Determine the [x, y] coordinate at the center of the cell enclosing the given text.  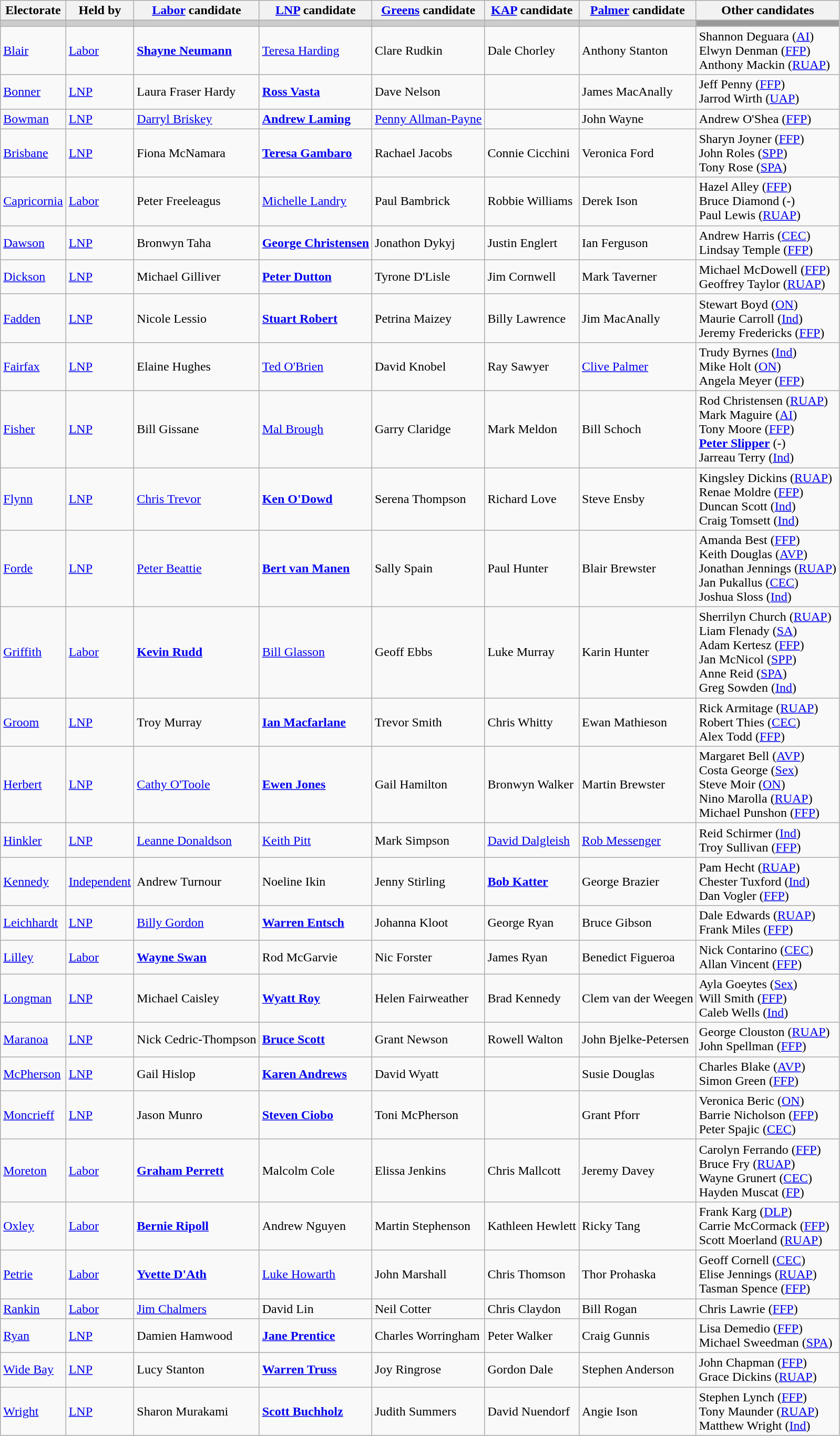
Jeff Penny (FFP) Jarrod Wirth (UAP) [767, 91]
Nick Contarino (CEC) Allan Vincent (FFP) [767, 957]
Andrew Turnour [197, 881]
Ewen Jones [315, 785]
Held by [100, 11]
Shannon Deguara (AI) Elwyn Denman (FFP) Anthony Mackin (RUAP) [767, 50]
Palmer candidate [638, 11]
Noeline Ikin [315, 881]
John Wayne [638, 119]
Ryan [33, 1336]
Peter Beattie [197, 569]
Rod McGarvie [315, 957]
Michael Caisley [197, 998]
Ross Vasta [315, 91]
Garry Claridge [428, 429]
Chris Whitty [532, 722]
Nick Cedric-Thompson [197, 1040]
Jeremy Davey [638, 1170]
Gail Hamilton [428, 785]
Joy Ringrose [428, 1370]
Teresa Harding [315, 50]
Wyatt Roy [315, 998]
Fiona McNamara [197, 153]
David Knobel [428, 366]
Neil Cotter [428, 1308]
Richard Love [532, 499]
Bert van Manen [315, 569]
Bill Rogan [638, 1308]
Elissa Jenkins [428, 1170]
Rachael Jacobs [428, 153]
George Christensen [315, 243]
John Chapman (FFP) Grace Dickins (RUAP) [767, 1370]
Jim Cornwell [532, 276]
Brisbane [33, 153]
John Marshall [428, 1274]
Ricky Tang [638, 1226]
Rob Messenger [638, 840]
Laura Fraser Hardy [197, 91]
Andrew Laming [315, 119]
Maranoa [33, 1040]
Dave Nelson [428, 91]
Mark Taverner [638, 276]
Other candidates [767, 11]
Bill Glasson [315, 653]
Independent [100, 881]
Ken O'Dowd [315, 499]
Billy Lawrence [532, 318]
Bronwyn Taha [197, 243]
Michael Gilliver [197, 276]
Groom [33, 722]
Derek Ison [638, 201]
George Brazier [638, 881]
Keith Pitt [315, 840]
Bill Gissane [197, 429]
Andrew Nguyen [315, 1226]
David Wyatt [428, 1073]
Grant Pforr [638, 1115]
Geoff Cornell (CEC) Elise Jennings (RUAP) Tasman Spence (FFP) [767, 1274]
Fairfax [33, 366]
Scott Buchholz [315, 1411]
Rod Christensen (RUAP) Mark Maguire (AI) Tony Moore (FFP) Peter Slipper (-) Jarreau Terry (Ind) [767, 429]
Bruce Scott [315, 1040]
Petrie [33, 1274]
Peter Freeleagus [197, 201]
Ian Macfarlane [315, 722]
Clare Rudkin [428, 50]
Paul Hunter [532, 569]
Greens candidate [428, 11]
Amanda Best (FFP) Keith Douglas (AVP) Jonathan Jennings (RUAP) Jan Pukallus (CEC) Joshua Sloss (Ind) [767, 569]
Mark Meldon [532, 429]
Herbert [33, 785]
Charles Worringham [428, 1336]
John Bjelke-Petersen [638, 1040]
Stephen Lynch (FFP) Tony Maunder (RUAP) Matthew Wright (Ind) [767, 1411]
Fisher [33, 429]
Johanna Kloot [428, 923]
James MacAnally [638, 91]
Bill Schoch [638, 429]
Thor Prohaska [638, 1274]
Sherrilyn Church (RUAP) Liam Flenady (SA) Adam Kertesz (FFP) Jan McNicol (SPP) Anne Reid (SPA) Greg Sowden (Ind) [767, 653]
Wayne Swan [197, 957]
Carolyn Ferrando (FFP) Bruce Fry (RUAP) Wayne Grunert (CEC) Hayden Muscat (FP) [767, 1170]
Graham Perrett [197, 1170]
David Nuendorf [532, 1411]
Jim Chalmers [197, 1308]
Leichhardt [33, 923]
Tyrone D'Lisle [428, 276]
Geoff Ebbs [428, 653]
Steven Ciobo [315, 1115]
Martin Stephenson [428, 1226]
Connie Cicchini [532, 153]
Longman [33, 998]
George Ryan [532, 923]
Elaine Hughes [197, 366]
Craig Gunnis [638, 1336]
Clive Palmer [638, 366]
Shayne Neumann [197, 50]
Margaret Bell (AVP) Costa George (Sex) Steve Moir (ON) Nino Marolla (RUAP) Michael Punshon (FFP) [767, 785]
Moncrieff [33, 1115]
Lucy Stanton [197, 1370]
Judith Summers [428, 1411]
Stewart Boyd (ON) Maurie Carroll (Ind) Jeremy Fredericks (FFP) [767, 318]
Fadden [33, 318]
Darryl Briskey [197, 119]
Sally Spain [428, 569]
Bruce Gibson [638, 923]
Dickson [33, 276]
Hinkler [33, 840]
Brad Kennedy [532, 998]
Michelle Landry [315, 201]
Chris Thomson [532, 1274]
Damien Hamwood [197, 1336]
Griffith [33, 653]
Bronwyn Walker [532, 785]
Bonner [33, 91]
KAP candidate [532, 11]
Troy Murray [197, 722]
Hazel Alley (FFP) Bruce Diamond (-) Paul Lewis (RUAP) [767, 201]
Anthony Stanton [638, 50]
Malcolm Cole [315, 1170]
Peter Walker [532, 1336]
Penny Allman-Payne [428, 119]
Ayla Goeytes (Sex) Will Smith (FFP) Caleb Wells (Ind) [767, 998]
Jenny Stirling [428, 881]
Ewan Mathieson [638, 722]
Jason Munro [197, 1115]
Ian Ferguson [638, 243]
Rick Armitage (RUAP) Robert Thies (CEC) Alex Todd (FFP) [767, 722]
Jonathon Dykyj [428, 243]
Chris Lawrie (FFP) [767, 1308]
Karin Hunter [638, 653]
Justin Englert [532, 243]
Forde [33, 569]
Labor candidate [197, 11]
Martin Brewster [638, 785]
Blair [33, 50]
Benedict Figueroa [638, 957]
Kevin Rudd [197, 653]
Teresa Gambaro [315, 153]
Reid Schirmer (Ind) Troy Sullivan (FFP) [767, 840]
Andrew O'Shea (FFP) [767, 119]
Dale Edwards (RUAP) Frank Miles (FFP) [767, 923]
Luke Murray [532, 653]
Blair Brewster [638, 569]
Andrew Harris (CEC) Lindsay Temple (FFP) [767, 243]
David Lin [315, 1308]
Oxley [33, 1226]
Ray Sawyer [532, 366]
Gail Hislop [197, 1073]
Lilley [33, 957]
Wide Bay [33, 1370]
Wright [33, 1411]
Bob Katter [532, 881]
Clem van der Weegen [638, 998]
Frank Karg (DLP) Carrie McCormack (FFP) Scott Moerland (RUAP) [767, 1226]
Karen Andrews [315, 1073]
Michael McDowell (FFP) Geoffrey Taylor (RUAP) [767, 276]
Luke Howarth [315, 1274]
Jim MacAnally [638, 318]
Gordon Dale [532, 1370]
Flynn [33, 499]
Serena Thompson [428, 499]
Charles Blake (AVP) Simon Green (FFP) [767, 1073]
Veronica Ford [638, 153]
Sharyn Joyner (FFP) John Roles (SPP) Tony Rose (SPA) [767, 153]
Chris Mallcott [532, 1170]
Billy Gordon [197, 923]
Stuart Robert [315, 318]
Rankin [33, 1308]
Robbie Williams [532, 201]
Jane Prentice [315, 1336]
Nic Forster [428, 957]
Peter Dutton [315, 276]
Leanne Donaldson [197, 840]
Moreton [33, 1170]
Lisa Demedio (FFP) Michael Sweedman (SPA) [767, 1336]
Grant Newson [428, 1040]
Mal Brough [315, 429]
Chris Claydon [532, 1308]
Bernie Ripoll [197, 1226]
Capricornia [33, 201]
Warren Entsch [315, 923]
Chris Trevor [197, 499]
McPherson [33, 1073]
LNP candidate [315, 11]
Warren Truss [315, 1370]
Paul Bambrick [428, 201]
Mark Simpson [428, 840]
Pam Hecht (RUAP) Chester Tuxford (Ind) Dan Vogler (FFP) [767, 881]
George Clouston (RUAP) John Spellman (FFP) [767, 1040]
Dawson [33, 243]
Helen Fairweather [428, 998]
Nicole Lessio [197, 318]
Trudy Byrnes (Ind) Mike Holt (ON) Angela Meyer (FFP) [767, 366]
Kathleen Hewlett [532, 1226]
Steve Ensby [638, 499]
Kingsley Dickins (RUAP) Renae Moldre (FFP) Duncan Scott (Ind) Craig Tomsett (Ind) [767, 499]
Bowman [33, 119]
Ted O'Brien [315, 366]
Angie Ison [638, 1411]
James Ryan [532, 957]
Cathy O'Toole [197, 785]
Rowell Walton [532, 1040]
Susie Douglas [638, 1073]
Trevor Smith [428, 722]
Petrina Maizey [428, 318]
Sharon Murakami [197, 1411]
Electorate [33, 11]
Stephen Anderson [638, 1370]
Veronica Beric (ON) Barrie Nicholson (FFP) Peter Spajic (CEC) [767, 1115]
Dale Chorley [532, 50]
Kennedy [33, 881]
Toni McPherson [428, 1115]
David Dalgleish [532, 840]
Yvette D'Ath [197, 1274]
